Return the (X, Y) coordinate for the center point of the cell that contains the specified text.  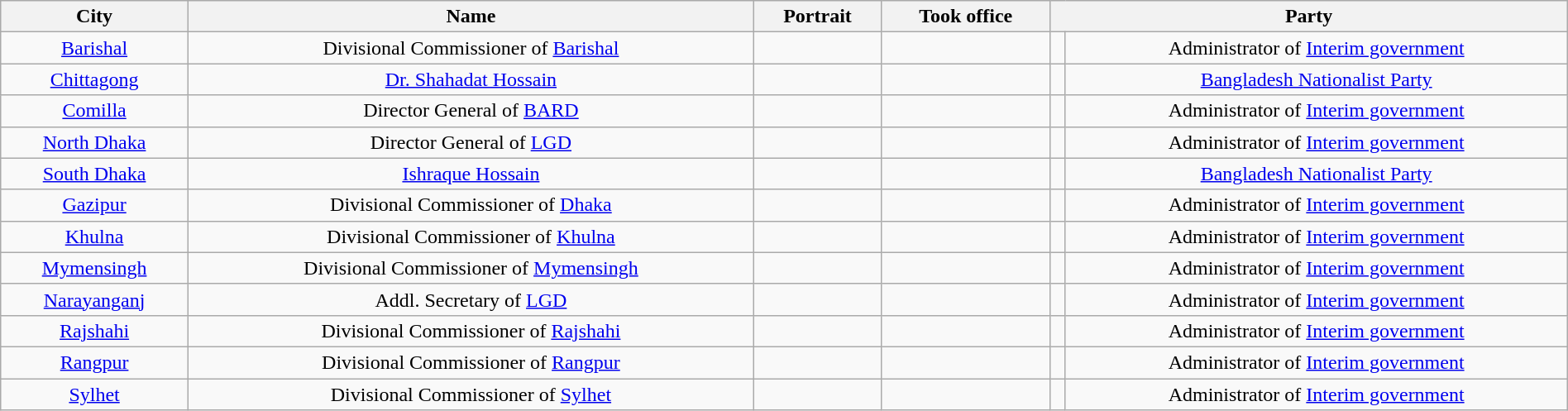
Narayanganj (94, 299)
North Dhaka (94, 142)
South Dhaka (94, 174)
Comilla (94, 111)
Sylhet (94, 394)
Divisional Commissioner of Dhaka (471, 205)
Divisional Commissioner of Barishal (471, 48)
Khulna (94, 237)
Dr. Shahadat Hossain (471, 79)
Director General of LGD (471, 142)
Divisional Commissioner of Sylhet (471, 394)
Divisional Commissioner of Mymensingh (471, 268)
Rangpur (94, 362)
Party (1308, 17)
Portrait (817, 17)
Barishal (94, 48)
Mymensingh (94, 268)
Addl. Secretary of LGD (471, 299)
Divisional Commissioner of Rangpur (471, 362)
Name (471, 17)
Gazipur (94, 205)
Director General of BARD (471, 111)
Chittagong (94, 79)
Took office (966, 17)
Divisional Commissioner of Khulna (471, 237)
City (94, 17)
Ishraque Hossain (471, 174)
Rajshahi (94, 331)
Divisional Commissioner of Rajshahi (471, 331)
